Scan for the cell matching the given text and deliver its (X, Y) coordinate at center. 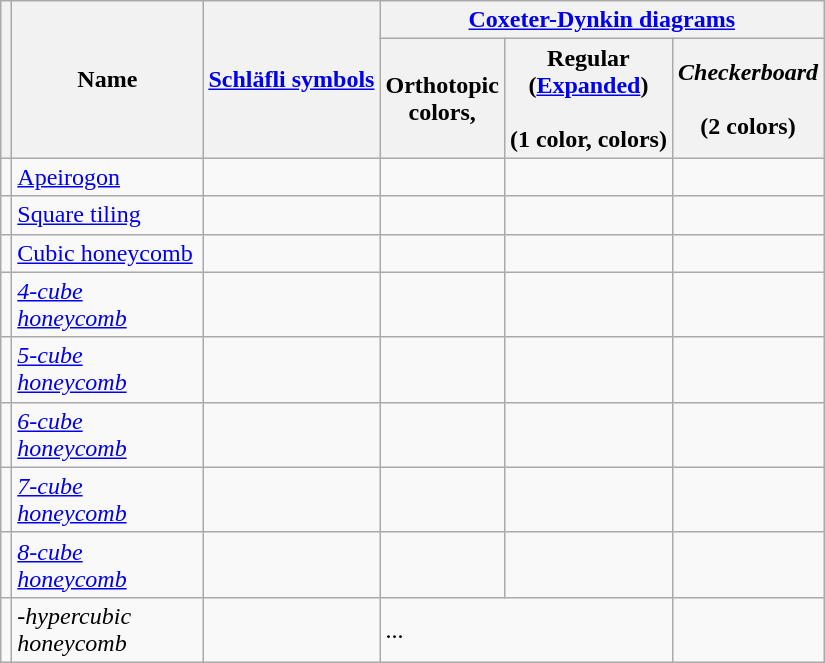
Cubic honeycomb (108, 253)
Schläfli symbols (292, 80)
4-cube honeycomb (108, 304)
8-cube honeycomb (108, 564)
Square tiling (108, 215)
Checkerboard(2 colors) (748, 98)
Apeirogon (108, 177)
6-cube honeycomb (108, 434)
Coxeter-Dynkin diagrams (602, 20)
7-cube honeycomb (108, 500)
-hypercubic honeycomb (108, 630)
Name (108, 80)
Regular(Expanded)(1 color, colors) (588, 98)
5-cube honeycomb (108, 370)
... (526, 630)
Orthotopic colors, (442, 98)
